Output the [x, y] coordinate of the center of the cell containing the given text.  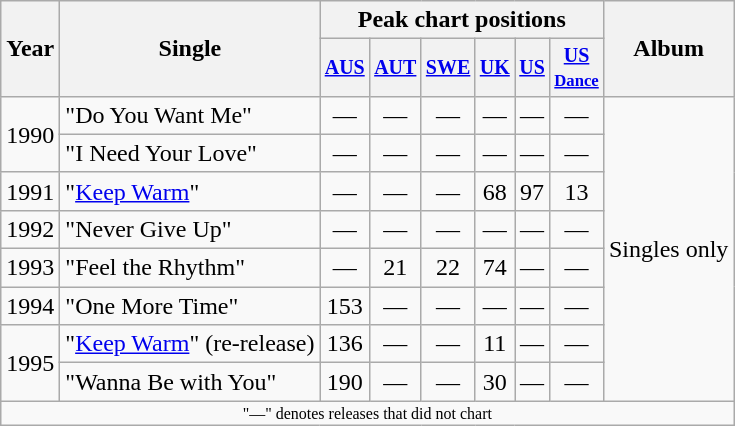
1993 [30, 268]
AUT [395, 68]
74 [494, 268]
"Do You Want Me" [190, 115]
"Never Give Up" [190, 229]
"One More Time" [190, 306]
USDance [577, 68]
UK [494, 68]
153 [344, 306]
Year [30, 49]
190 [344, 382]
30 [494, 382]
13 [577, 191]
"Keep Warm" (re-release) [190, 344]
Single [190, 49]
68 [494, 191]
1992 [30, 229]
21 [395, 268]
"Feel the Rhythm" [190, 268]
Singles only [668, 248]
US [532, 68]
AUS [344, 68]
97 [532, 191]
SWE [448, 68]
1995 [30, 363]
1990 [30, 134]
136 [344, 344]
"—" denotes releases that did not chart [368, 413]
"Wanna Be with You" [190, 382]
22 [448, 268]
11 [494, 344]
1994 [30, 306]
"Keep Warm" [190, 191]
Album [668, 49]
Peak chart positions [462, 20]
1991 [30, 191]
"I Need Your Love" [190, 153]
